Return the [X, Y] coordinate for the center point of the cell that contains the specified text.  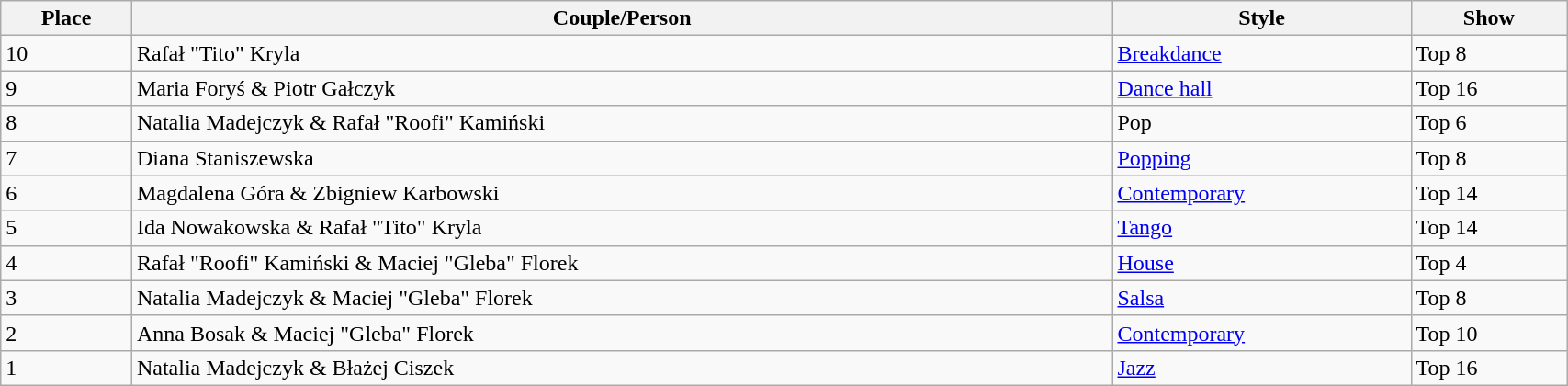
Natalia Madejczyk & Błażej Ciszek [622, 368]
2 [66, 333]
Natalia Madejczyk & Rafał "Roofi" Kamiński [622, 123]
House [1262, 263]
Jazz [1262, 368]
Top 10 [1489, 333]
Couple/Person [622, 18]
Salsa [1262, 298]
Maria Foryś & Piotr Gałczyk [622, 88]
Style [1262, 18]
Rafał "Tito" Kryla [622, 53]
Show [1489, 18]
Natalia Madejczyk & Maciej "Gleba" Florek [622, 298]
Rafał "Roofi" Kamiński & Maciej "Gleba" Florek [622, 263]
5 [66, 228]
Pop [1262, 123]
Tango [1262, 228]
Magdalena Góra & Zbigniew Karbowski [622, 193]
8 [66, 123]
Breakdance [1262, 53]
Top 6 [1489, 123]
1 [66, 368]
3 [66, 298]
Popping [1262, 158]
Diana Staniszewska [622, 158]
Place [66, 18]
7 [66, 158]
Top 4 [1489, 263]
4 [66, 263]
Dance hall [1262, 88]
10 [66, 53]
9 [66, 88]
Ida Nowakowska & Rafał "Tito" Kryla [622, 228]
Anna Bosak & Maciej "Gleba" Florek [622, 333]
6 [66, 193]
